Determine the (x, y) coordinate at the center of the cell enclosing the given text.  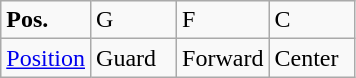
C (312, 20)
Position (46, 58)
Center (312, 58)
Guard (134, 58)
F (223, 20)
G (134, 20)
Forward (223, 58)
Pos. (46, 20)
